Pinpoint the cell where the given text exists, returning its [x, y] midpoint coordinate. 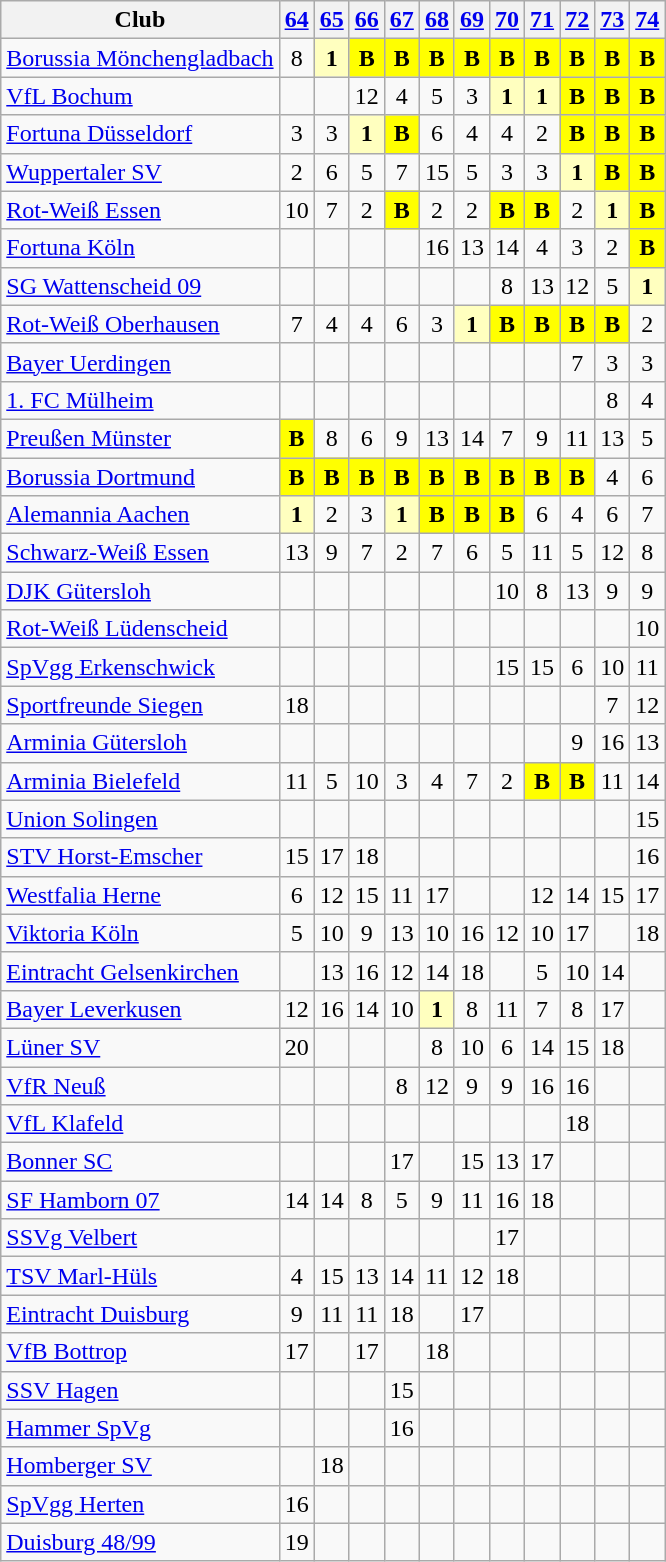
VfL Klafeld [140, 1124]
Borussia Dortmund [140, 477]
SpVgg Erkenschwick [140, 667]
Rot-Weiß Lüdenscheid [140, 629]
Eintracht Gelsenkirchen [140, 971]
Borussia Mönchengladbach [140, 58]
Eintracht Duisburg [140, 1314]
Homberger SV [140, 1466]
Alemannia Aachen [140, 515]
SF Hamborn 07 [140, 1200]
Bonner SC [140, 1162]
66 [366, 20]
Hammer SpVg [140, 1428]
70 [506, 20]
Arminia Bielefeld [140, 781]
Union Solingen [140, 819]
74 [648, 20]
1. FC Mülheim [140, 400]
Westfalia Herne [140, 895]
72 [578, 20]
64 [296, 20]
Viktoria Köln [140, 933]
19 [296, 1542]
Sportfreunde Siegen [140, 705]
68 [436, 20]
VfL Bochum [140, 96]
Schwarz-Weiß Essen [140, 553]
SSV Hagen [140, 1390]
71 [542, 20]
VfR Neuß [140, 1085]
Arminia Gütersloh [140, 743]
Wuppertaler SV [140, 172]
DJK Gütersloh [140, 591]
Fortuna Köln [140, 248]
73 [612, 20]
VfB Bottrop [140, 1352]
Club [140, 20]
Bayer Uerdingen [140, 362]
Rot-Weiß Essen [140, 210]
65 [332, 20]
Bayer Leverkusen [140, 1009]
TSV Marl-Hüls [140, 1276]
69 [472, 20]
SSVg Velbert [140, 1238]
Duisburg 48/99 [140, 1542]
STV Horst-Emscher [140, 857]
SG Wattenscheid 09 [140, 286]
Preußen Münster [140, 438]
20 [296, 1047]
SpVgg Herten [140, 1504]
Rot-Weiß Oberhausen [140, 324]
Fortuna Düsseldorf [140, 134]
Lüner SV [140, 1047]
67 [402, 20]
